From the cell containing the given text, extract its center point as (X, Y) coordinate. 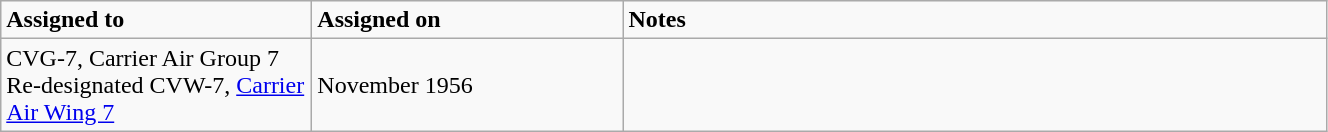
Assigned on (468, 20)
Notes (975, 20)
November 1956 (468, 85)
Assigned to (156, 20)
CVG-7, Carrier Air Group 7Re-designated CVW-7, Carrier Air Wing 7 (156, 85)
